Search for the cell housing the specified text and yield its (x, y) center coordinate. 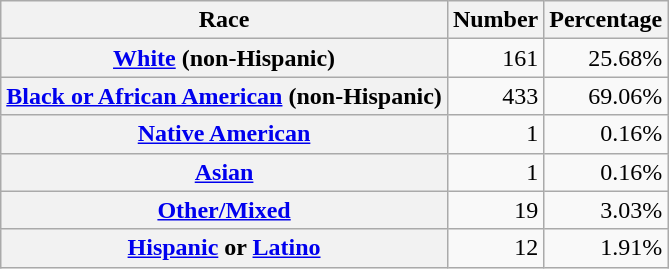
433 (495, 96)
19 (495, 210)
161 (495, 58)
Native American (224, 134)
Number (495, 20)
69.06% (606, 96)
25.68% (606, 58)
12 (495, 248)
White (non-Hispanic) (224, 58)
Hispanic or Latino (224, 248)
Percentage (606, 20)
Black or African American (non-Hispanic) (224, 96)
1.91% (606, 248)
3.03% (606, 210)
Other/Mixed (224, 210)
Asian (224, 172)
Race (224, 20)
